Find where the given text appears and provide that cell's center as [x, y] coordinate. 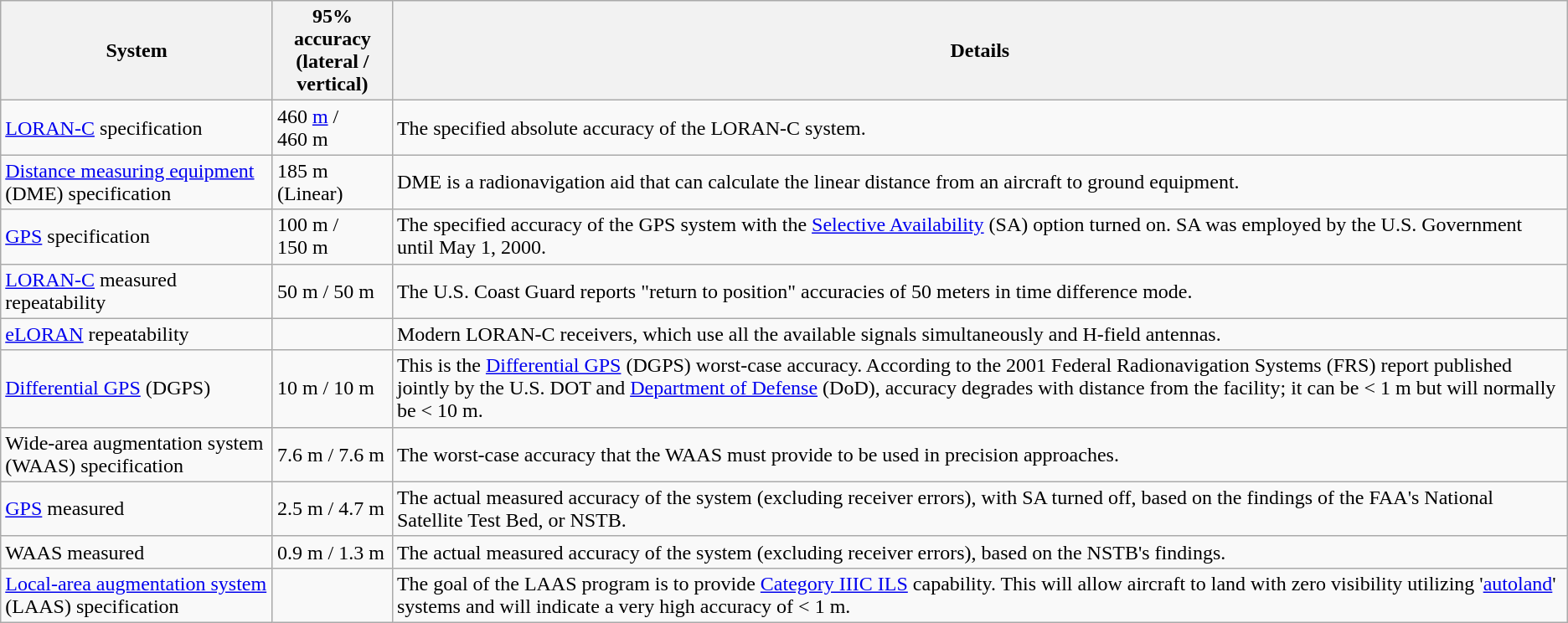
Wide-area augmentation system (WAAS) specification [137, 454]
GPS specification [137, 236]
The specified absolute accuracy of the LORAN-C system. [980, 127]
The U.S. Coast Guard reports "return to position" accuracies of 50 meters in time difference mode. [980, 291]
Details [980, 50]
95% accuracy (lateral / vertical) [332, 50]
2.5 m / 4.7 m [332, 509]
The worst-case accuracy that the WAAS must provide to be used in precision approaches. [980, 454]
Differential GPS (DGPS) [137, 389]
10 m / 10 m [332, 389]
Local-area augmentation system (LAAS) specification [137, 595]
Modern LORAN-C receivers, which use all the available signals simultaneously and H-field antennas. [980, 334]
WAAS measured [137, 552]
460 m / 460 m [332, 127]
50 m / 50 m [332, 291]
DME is a radionavigation aid that can calculate the linear distance from an aircraft to ground equipment. [980, 183]
System [137, 50]
GPS measured [137, 509]
eLORAN repeatability [137, 334]
Distance measuring equipment (DME) specification [137, 183]
LORAN-C specification [137, 127]
185 m (Linear) [332, 183]
The actual measured accuracy of the system (excluding receiver errors), based on the NSTB's findings. [980, 552]
0.9 m / 1.3 m [332, 552]
LORAN-C measured repeatability [137, 291]
100 m / 150 m [332, 236]
7.6 m / 7.6 m [332, 454]
